From the cell containing the given text, extract its center point as (x, y) coordinate. 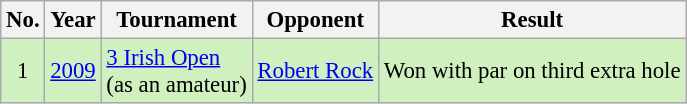
No. (23, 20)
Year (73, 20)
1 (23, 72)
Result (532, 20)
3 Irish Open(as an amateur) (176, 72)
Opponent (315, 20)
Tournament (176, 20)
Robert Rock (315, 72)
2009 (73, 72)
Won with par on third extra hole (532, 72)
